Pinpoint the cell where the given text exists, returning its (x, y) midpoint coordinate. 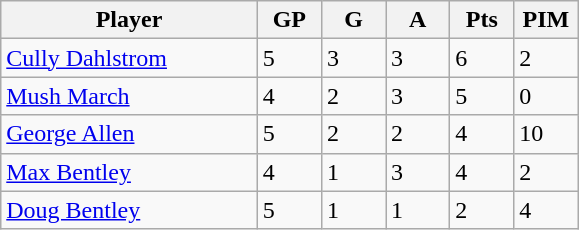
GP (289, 20)
Mush March (130, 96)
10 (546, 134)
A (418, 20)
Cully Dahlstrom (130, 58)
Doug Bentley (130, 210)
George Allen (130, 134)
G (353, 20)
Max Bentley (130, 172)
0 (546, 96)
PIM (546, 20)
Player (130, 20)
Pts (482, 20)
6 (482, 58)
